Detect which cell encompasses the target text, then output its [X, Y] center coordinate. 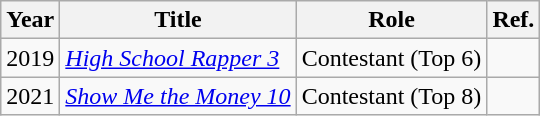
Show Me the Money 10 [178, 96]
High School Rapper 3 [178, 58]
Contestant (Top 8) [392, 96]
2021 [30, 96]
Title [178, 20]
2019 [30, 58]
Ref. [514, 20]
Contestant (Top 6) [392, 58]
Year [30, 20]
Role [392, 20]
